Extract the [X, Y] coordinate from the center of the cell holding the provided text.  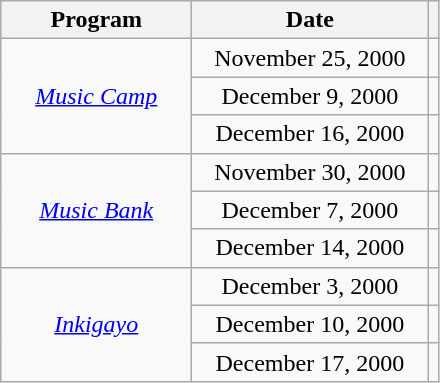
Music Bank [96, 210]
December 16, 2000 [310, 134]
December 10, 2000 [310, 324]
Date [310, 20]
November 25, 2000 [310, 58]
Inkigayo [96, 324]
Program [96, 20]
December 7, 2000 [310, 210]
November 30, 2000 [310, 172]
December 9, 2000 [310, 96]
December 17, 2000 [310, 362]
December 3, 2000 [310, 286]
December 14, 2000 [310, 248]
Music Camp [96, 96]
